Provide the [X, Y] coordinate of the cell's center where the given text is located.  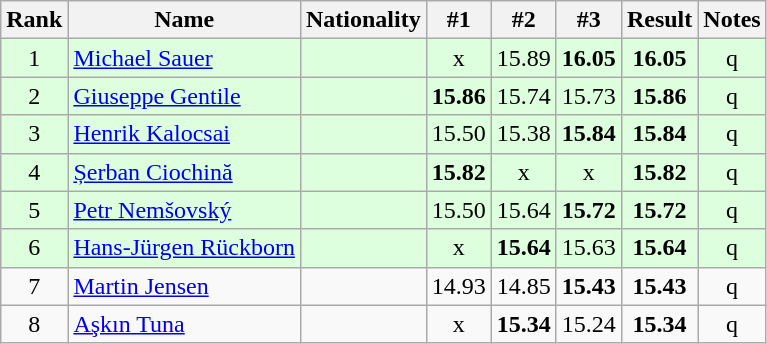
Notes [732, 20]
#2 [524, 20]
5 [34, 210]
7 [34, 286]
15.63 [588, 248]
Michael Sauer [184, 58]
Result [659, 20]
Șerban Ciochină [184, 172]
6 [34, 248]
Henrik Kalocsai [184, 134]
15.24 [588, 324]
14.93 [458, 286]
15.89 [524, 58]
Nationality [363, 20]
Aşkın Tuna [184, 324]
14.85 [524, 286]
2 [34, 96]
Name [184, 20]
#3 [588, 20]
Martin Jensen [184, 286]
8 [34, 324]
#1 [458, 20]
15.38 [524, 134]
Giuseppe Gentile [184, 96]
Rank [34, 20]
4 [34, 172]
Petr Nemšovský [184, 210]
1 [34, 58]
15.74 [524, 96]
15.73 [588, 96]
3 [34, 134]
Hans-Jürgen Rückborn [184, 248]
